From the cell containing the given text, extract its center point as (x, y) coordinate. 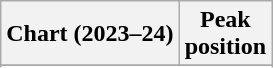
Peak position (225, 34)
Chart (2023–24) (90, 34)
